Return [x, y] of the center of cell containing provided text 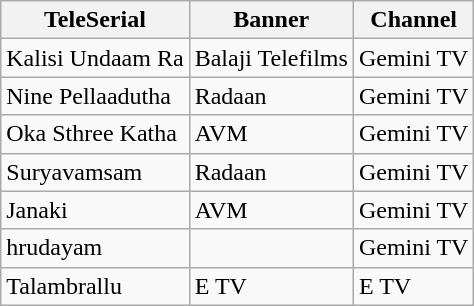
Balaji Telefilms [271, 58]
hrudayam [95, 248]
Banner [271, 20]
Talambrallu [95, 286]
Channel [414, 20]
Nine Pellaadutha [95, 96]
Kalisi Undaam Ra [95, 58]
TeleSerial [95, 20]
Suryavamsam [95, 172]
Janaki [95, 210]
Oka Sthree Katha [95, 134]
